Provide the [X, Y] coordinate of the cell's center where the given text is located.  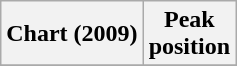
Peak position [189, 34]
Chart (2009) [72, 34]
